Pinpoint the cell where the given text exists, returning its [X, Y] midpoint coordinate. 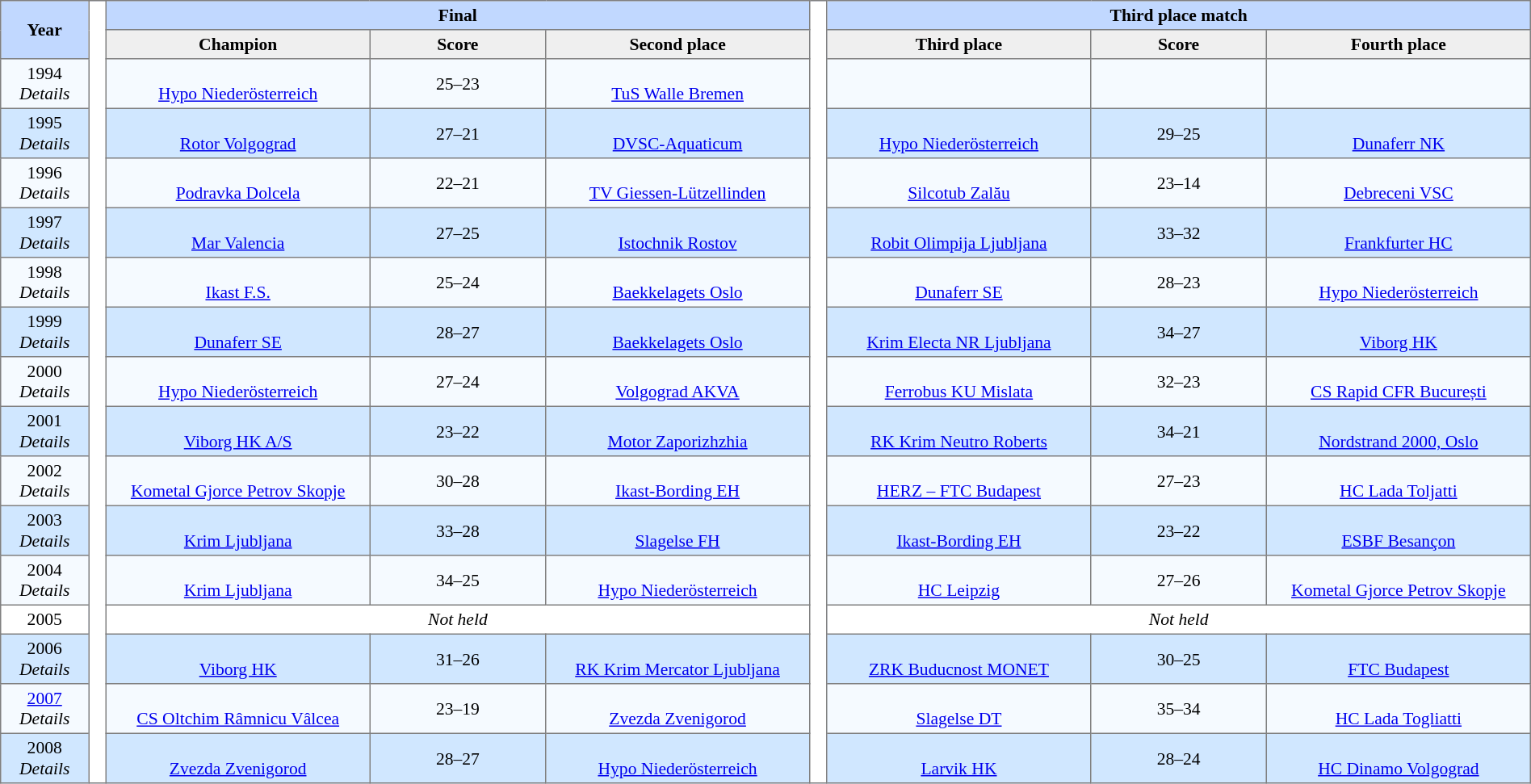
ZRK Buducnost MONET [959, 659]
1997Details [45, 233]
27–21 [458, 133]
2002Details [45, 481]
Slagelse FH [678, 530]
1996Details [45, 183]
DVSC-Aquaticum [678, 133]
25–23 [458, 84]
HERZ – FTC Budapest [959, 481]
31–26 [458, 659]
27–25 [458, 233]
Fourth place [1399, 44]
Ferrobus KU Mislata [959, 382]
Frankfurter HC [1399, 233]
Year [45, 30]
32–23 [1179, 382]
Robit Olimpija Ljubljana [959, 233]
TuS Walle Bremen [678, 84]
2001Details [45, 431]
Mar Valencia [237, 233]
Third place match [1179, 15]
Slagelse DT [959, 709]
29–25 [1179, 133]
HC Lada Toljatti [1399, 481]
34–27 [1179, 332]
27–26 [1179, 581]
Volgograd AKVA [678, 382]
CS Oltchim Râmnicu Vâlcea [237, 709]
Second place [678, 44]
Nordstrand 2000, Oslo [1399, 431]
Rotor Volgograd [237, 133]
33–32 [1179, 233]
Final [457, 15]
RK Krim Neutro Roberts [959, 431]
Debreceni VSC [1399, 183]
2005 [45, 619]
23–14 [1179, 183]
2004Details [45, 581]
1995Details [45, 133]
2003Details [45, 530]
CS Rapid CFR București [1399, 382]
RK Krim Mercator Ljubljana [678, 659]
Krim Electa NR Ljubljana [959, 332]
28–23 [1179, 283]
28–24 [1179, 758]
2006Details [45, 659]
1999Details [45, 332]
23–19 [458, 709]
HC Dinamo Volgograd [1399, 758]
34–25 [458, 581]
2007Details [45, 709]
HC Leipzig [959, 581]
27–23 [1179, 481]
Larvik HK [959, 758]
34–21 [1179, 431]
33–28 [458, 530]
Podravka Dolcela [237, 183]
30–25 [1179, 659]
2008Details [45, 758]
1998Details [45, 283]
30–28 [458, 481]
22–21 [458, 183]
Dunaferr NK [1399, 133]
Motor Zaporizhzhia [678, 431]
Third place [959, 44]
1994Details [45, 84]
HC Lada Togliatti [1399, 709]
Viborg HK A/S [237, 431]
27–24 [458, 382]
TV Giessen-Lützellinden [678, 183]
2000Details [45, 382]
Istochnik Rostov [678, 233]
35–34 [1179, 709]
FTC Budapest [1399, 659]
ESBF Besançon [1399, 530]
25–24 [458, 283]
Champion [237, 44]
Silcotub Zalău [959, 183]
Ikast F.S. [237, 283]
